Pinpoint the cell where the given text exists, returning its [x, y] midpoint coordinate. 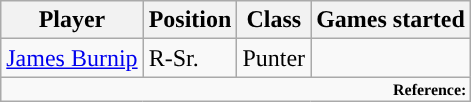
Games started [391, 20]
Reference: [236, 89]
James Burnip [72, 58]
Position [190, 20]
Class [274, 20]
Punter [274, 58]
Player [72, 20]
R-Sr. [190, 58]
